Detect which cell encompasses the target text, then output its [x, y] center coordinate. 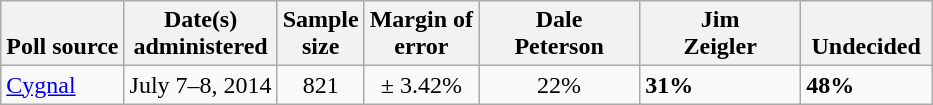
Cygnal [62, 85]
Margin oferror [421, 34]
Date(s)administered [200, 34]
Samplesize [320, 34]
± 3.42% [421, 85]
Poll source [62, 34]
Undecided [866, 34]
31% [720, 85]
821 [320, 85]
48% [866, 85]
JimZeigler [720, 34]
DalePeterson [560, 34]
July 7–8, 2014 [200, 85]
22% [560, 85]
